Find where the given text appears and provide that cell's center as [X, Y] coordinate. 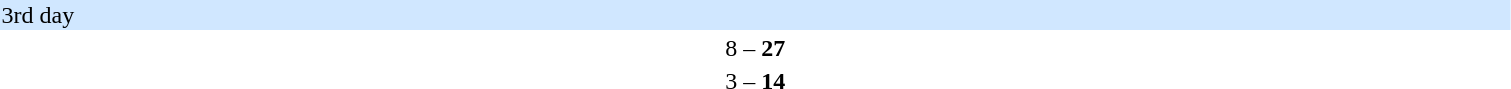
3rd day [756, 15]
8 – 27 [756, 48]
